Return [x, y] of the center of cell containing provided text 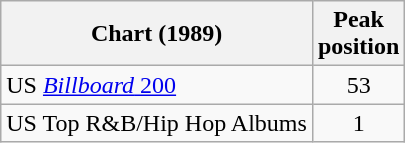
US Billboard 200 [157, 85]
Chart (1989) [157, 34]
Peakposition [358, 34]
1 [358, 123]
53 [358, 85]
US Top R&B/Hip Hop Albums [157, 123]
